Scan for the cell matching the given text and deliver its (x, y) coordinate at center. 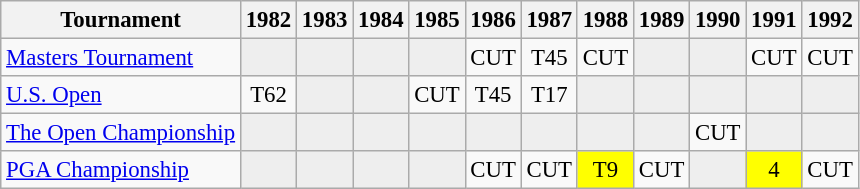
Tournament (121, 20)
1990 (718, 20)
1989 (661, 20)
The Open Championship (121, 133)
4 (774, 170)
PGA Championship (121, 170)
1987 (549, 20)
1984 (381, 20)
1982 (268, 20)
1986 (493, 20)
1992 (830, 20)
T9 (605, 170)
1991 (774, 20)
Masters Tournament (121, 58)
U.S. Open (121, 95)
1988 (605, 20)
1983 (325, 20)
1985 (437, 20)
T62 (268, 95)
T17 (549, 95)
